Output the (X, Y) coordinate of the center of the cell containing the given text.  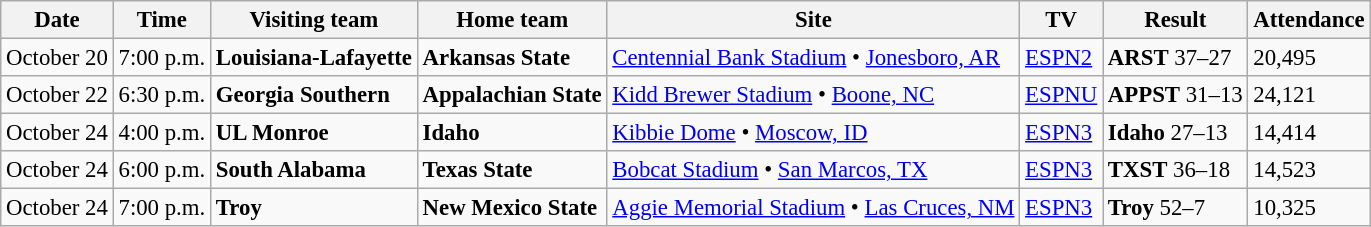
APPST 31–13 (1176, 95)
Idaho 27–13 (1176, 133)
Appalachian State (512, 95)
Kibbie Dome • Moscow, ID (814, 133)
Arkansas State (512, 58)
October 20 (57, 58)
Time (162, 20)
Attendance (1309, 20)
Kidd Brewer Stadium • Boone, NC (814, 95)
TXST 36–18 (1176, 170)
Result (1176, 20)
UL Monroe (314, 133)
South Alabama (314, 170)
20,495 (1309, 58)
Bobcat Stadium • San Marcos, TX (814, 170)
ARST 37–27 (1176, 58)
Troy 52–7 (1176, 208)
Texas State (512, 170)
TV (1062, 20)
6:30 p.m. (162, 95)
Centennial Bank Stadium • Jonesboro, AR (814, 58)
Site (814, 20)
Aggie Memorial Stadium • Las Cruces, NM (814, 208)
14,523 (1309, 170)
14,414 (1309, 133)
Date (57, 20)
ESPN2 (1062, 58)
Troy (314, 208)
ESPNU (1062, 95)
October 22 (57, 95)
4:00 p.m. (162, 133)
Visiting team (314, 20)
Louisiana-Lafayette (314, 58)
24,121 (1309, 95)
Home team (512, 20)
10,325 (1309, 208)
6:00 p.m. (162, 170)
New Mexico State (512, 208)
Idaho (512, 133)
Georgia Southern (314, 95)
